Provide the [X, Y] coordinate of the cell's center where the given text is located.  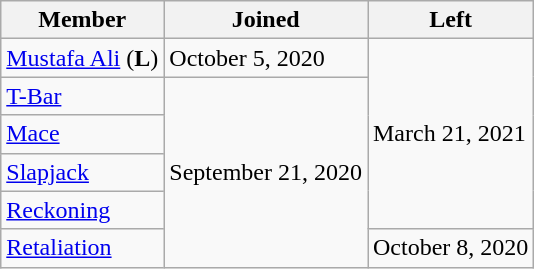
October 8, 2020 [451, 248]
Mustafa Ali (L) [82, 58]
Slapjack [82, 172]
October 5, 2020 [266, 58]
Reckoning [82, 210]
Retaliation [82, 248]
September 21, 2020 [266, 172]
Left [451, 20]
Mace [82, 134]
T-Bar [82, 96]
Member [82, 20]
Joined [266, 20]
March 21, 2021 [451, 134]
